Scan for the cell matching the given text and deliver its (X, Y) coordinate at center. 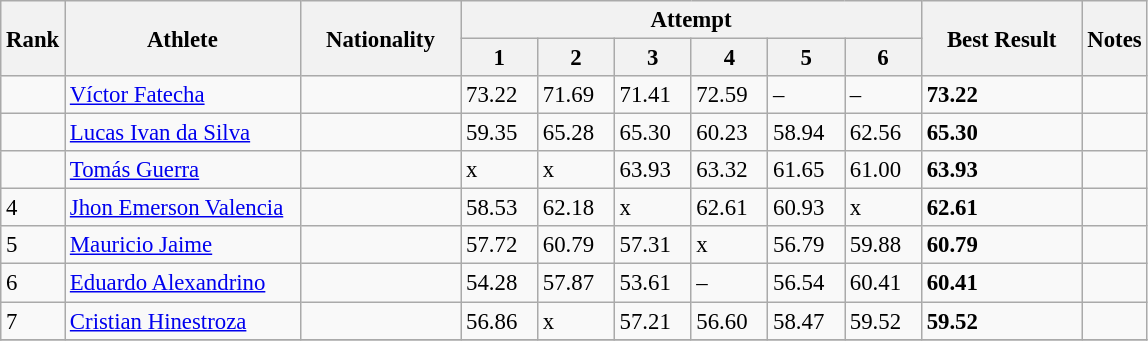
60.93 (806, 208)
1 (500, 58)
Notes (1114, 38)
63.32 (730, 170)
58.53 (500, 208)
Víctor Fatecha (183, 95)
59.88 (884, 245)
58.47 (806, 321)
Eduardo Alexandrino (183, 283)
57.72 (500, 245)
Best Result (1002, 38)
57.87 (576, 283)
60.23 (730, 133)
56.60 (730, 321)
7 (33, 321)
Tomás Guerra (183, 170)
56.86 (500, 321)
54.28 (500, 283)
Mauricio Jaime (183, 245)
Jhon Emerson Valencia (183, 208)
57.21 (652, 321)
Lucas Ivan da Silva (183, 133)
Athlete (183, 38)
71.41 (652, 95)
72.59 (730, 95)
57.31 (652, 245)
56.79 (806, 245)
58.94 (806, 133)
61.00 (884, 170)
62.18 (576, 208)
3 (652, 58)
Nationality (380, 38)
Cristian Hinestroza (183, 321)
65.28 (576, 133)
56.54 (806, 283)
2 (576, 58)
Rank (33, 38)
62.56 (884, 133)
61.65 (806, 170)
59.35 (500, 133)
71.69 (576, 95)
53.61 (652, 283)
Attempt (692, 20)
